Scan for the cell matching the given text and deliver its [X, Y] coordinate at center. 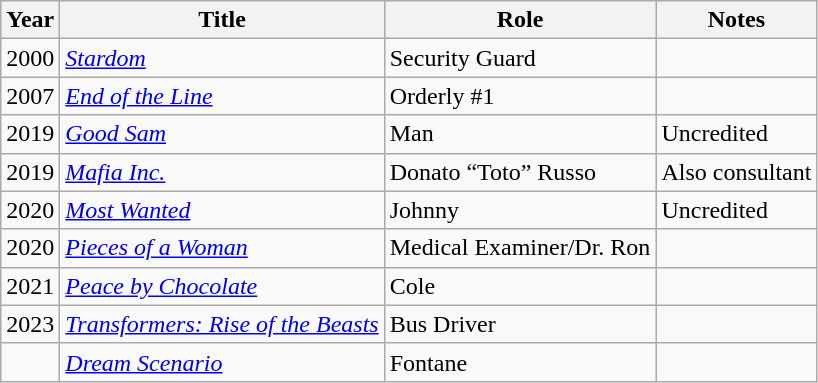
Good Sam [222, 134]
2000 [30, 58]
Johnny [520, 210]
Cole [520, 286]
2023 [30, 324]
Stardom [222, 58]
Most Wanted [222, 210]
Transformers: Rise of the Beasts [222, 324]
Man [520, 134]
Security Guard [520, 58]
Pieces of a Woman [222, 248]
Peace by Chocolate [222, 286]
Bus Driver [520, 324]
Notes [736, 20]
Orderly #1 [520, 96]
2021 [30, 286]
Dream Scenario [222, 362]
Donato “Toto” Russo [520, 172]
Also consultant [736, 172]
Title [222, 20]
Role [520, 20]
Year [30, 20]
End of the Line [222, 96]
2007 [30, 96]
Fontane [520, 362]
Medical Examiner/Dr. Ron [520, 248]
Mafia Inc. [222, 172]
